Output the [X, Y] coordinate of the center of the cell containing the given text.  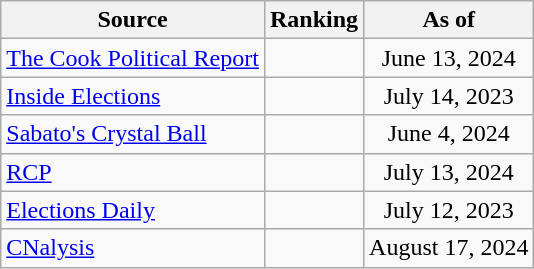
July 13, 2024 [449, 172]
Inside Elections [133, 96]
July 14, 2023 [449, 96]
Source [133, 20]
June 4, 2024 [449, 134]
The Cook Political Report [133, 58]
August 17, 2024 [449, 248]
July 12, 2023 [449, 210]
CNalysis [133, 248]
RCP [133, 172]
Elections Daily [133, 210]
Sabato's Crystal Ball [133, 134]
As of [449, 20]
Ranking [314, 20]
June 13, 2024 [449, 58]
